Extract the (X, Y) coordinate from the center of the cell holding the provided text.  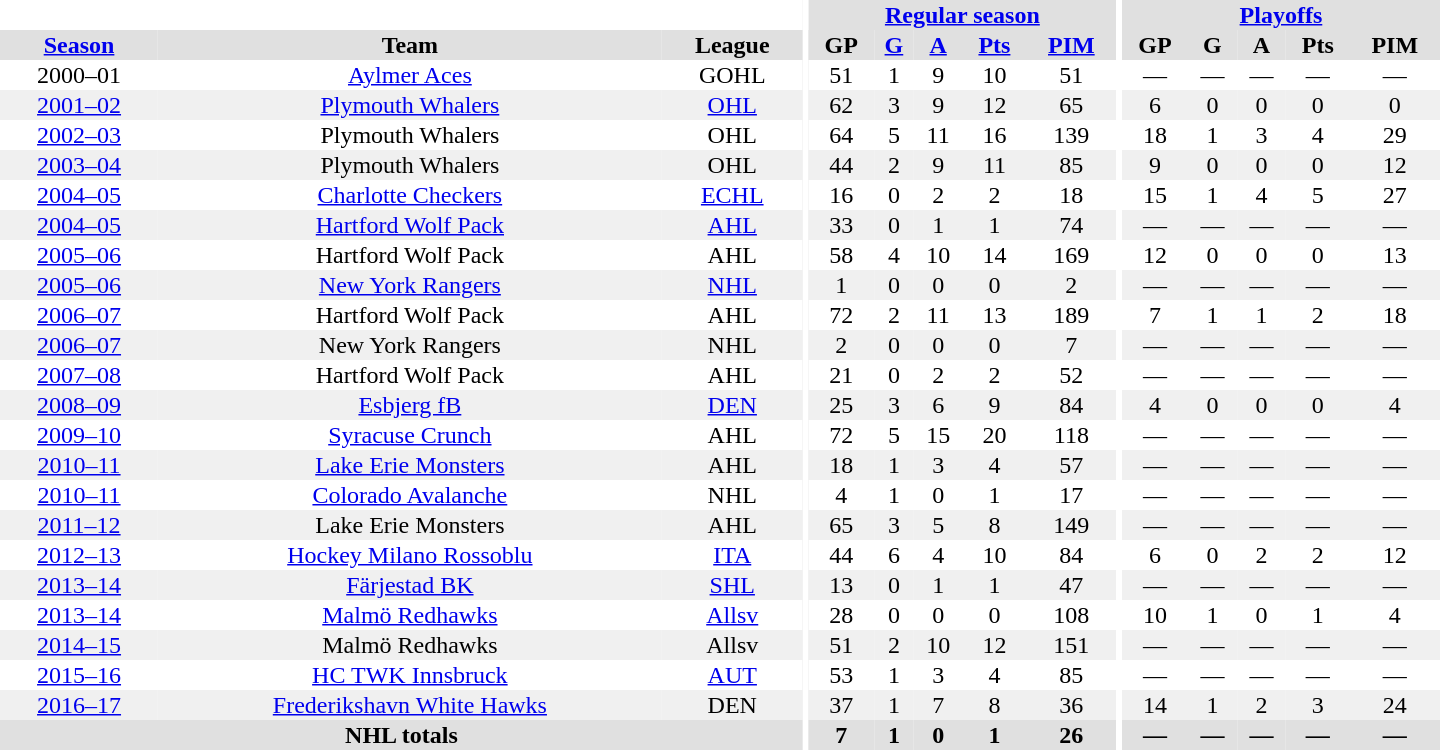
Frederikshavn White Hawks (410, 705)
ECHL (732, 195)
SHL (732, 585)
108 (1071, 615)
149 (1071, 525)
Season (79, 45)
26 (1071, 735)
2011–12 (79, 525)
2008–09 (79, 405)
58 (841, 255)
21 (841, 375)
37 (841, 705)
169 (1071, 255)
20 (995, 435)
Esbjerg fB (410, 405)
Team (410, 45)
74 (1071, 225)
62 (841, 105)
118 (1071, 435)
Färjestad BK (410, 585)
Aylmer Aces (410, 75)
2015–16 (79, 675)
33 (841, 225)
27 (1395, 195)
AUT (732, 675)
2012–13 (79, 555)
29 (1395, 135)
2003–04 (79, 165)
Colorado Avalanche (410, 495)
52 (1071, 375)
GOHL (732, 75)
League (732, 45)
2000–01 (79, 75)
64 (841, 135)
24 (1395, 705)
HC TWK Innsbruck (410, 675)
36 (1071, 705)
2009–10 (79, 435)
NHL totals (402, 735)
57 (1071, 465)
139 (1071, 135)
2016–17 (79, 705)
2014–15 (79, 645)
ITA (732, 555)
25 (841, 405)
2002–03 (79, 135)
151 (1071, 645)
Charlotte Checkers (410, 195)
Playoffs (1281, 15)
189 (1071, 315)
47 (1071, 585)
Hockey Milano Rossoblu (410, 555)
Syracuse Crunch (410, 435)
2001–02 (79, 105)
17 (1071, 495)
2007–08 (79, 375)
Regular season (962, 15)
53 (841, 675)
28 (841, 615)
